Extract the (X, Y) coordinate from the center of the cell holding the provided text.  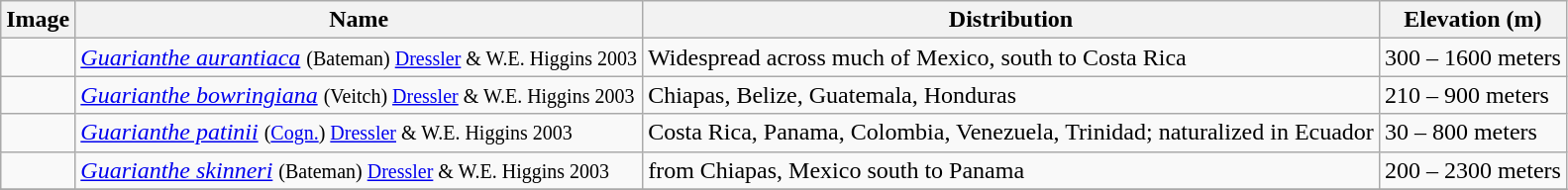
Guarianthe aurantiaca (Bateman) Dressler & W.E. Higgins 2003 (359, 57)
Image (38, 20)
from Chiapas, Mexico south to Panama (1011, 170)
300 – 1600 meters (1472, 57)
Guarianthe patinii (Cogn.) Dressler & W.E. Higgins 2003 (359, 133)
Guarianthe bowringiana (Veitch) Dressler & W.E. Higgins 2003 (359, 95)
Costa Rica, Panama, Colombia, Venezuela, Trinidad; naturalized in Ecuador (1011, 133)
200 – 2300 meters (1472, 170)
Elevation (m) (1472, 20)
210 – 900 meters (1472, 95)
Guarianthe skinneri (Bateman) Dressler & W.E. Higgins 2003 (359, 170)
Distribution (1011, 20)
Chiapas, Belize, Guatemala, Honduras (1011, 95)
30 – 800 meters (1472, 133)
Widespread across much of Mexico, south to Costa Rica (1011, 57)
Name (359, 20)
